Provide the (X, Y) coordinate of the cell's center where the given text is located.  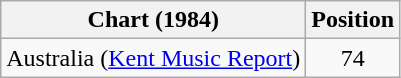
Australia (Kent Music Report) (154, 58)
74 (353, 58)
Position (353, 20)
Chart (1984) (154, 20)
